Determine the (X, Y) coordinate at the center of the cell enclosing the given text.  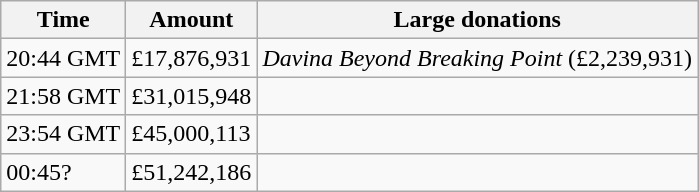
£17,876,931 (192, 58)
00:45? (64, 172)
Time (64, 20)
20:44 GMT (64, 58)
£31,015,948 (192, 96)
21:58 GMT (64, 96)
Amount (192, 20)
23:54 GMT (64, 134)
£45,000,113 (192, 134)
Large donations (478, 20)
£51,242,186 (192, 172)
Davina Beyond Breaking Point (£2,239,931) (478, 58)
